From the cell containing the given text, extract its center point as [X, Y] coordinate. 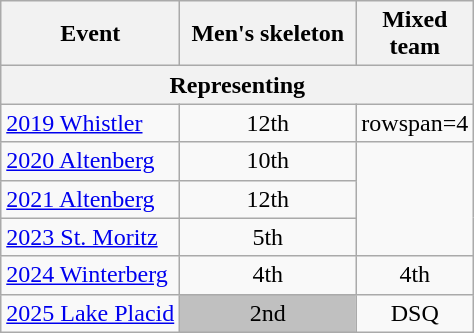
10th [268, 161]
Representing [238, 85]
Men's skeleton [268, 34]
2nd [268, 313]
rowspan=4 [415, 123]
5th [268, 237]
Mixed team [415, 34]
2025 Lake Placid [90, 313]
2024 Winterberg [90, 275]
2021 Altenberg [90, 199]
2023 St. Moritz [90, 237]
Event [90, 34]
2020 Altenberg [90, 161]
DSQ [415, 313]
2019 Whistler [90, 123]
